Return [X, Y] of the center of cell containing provided text 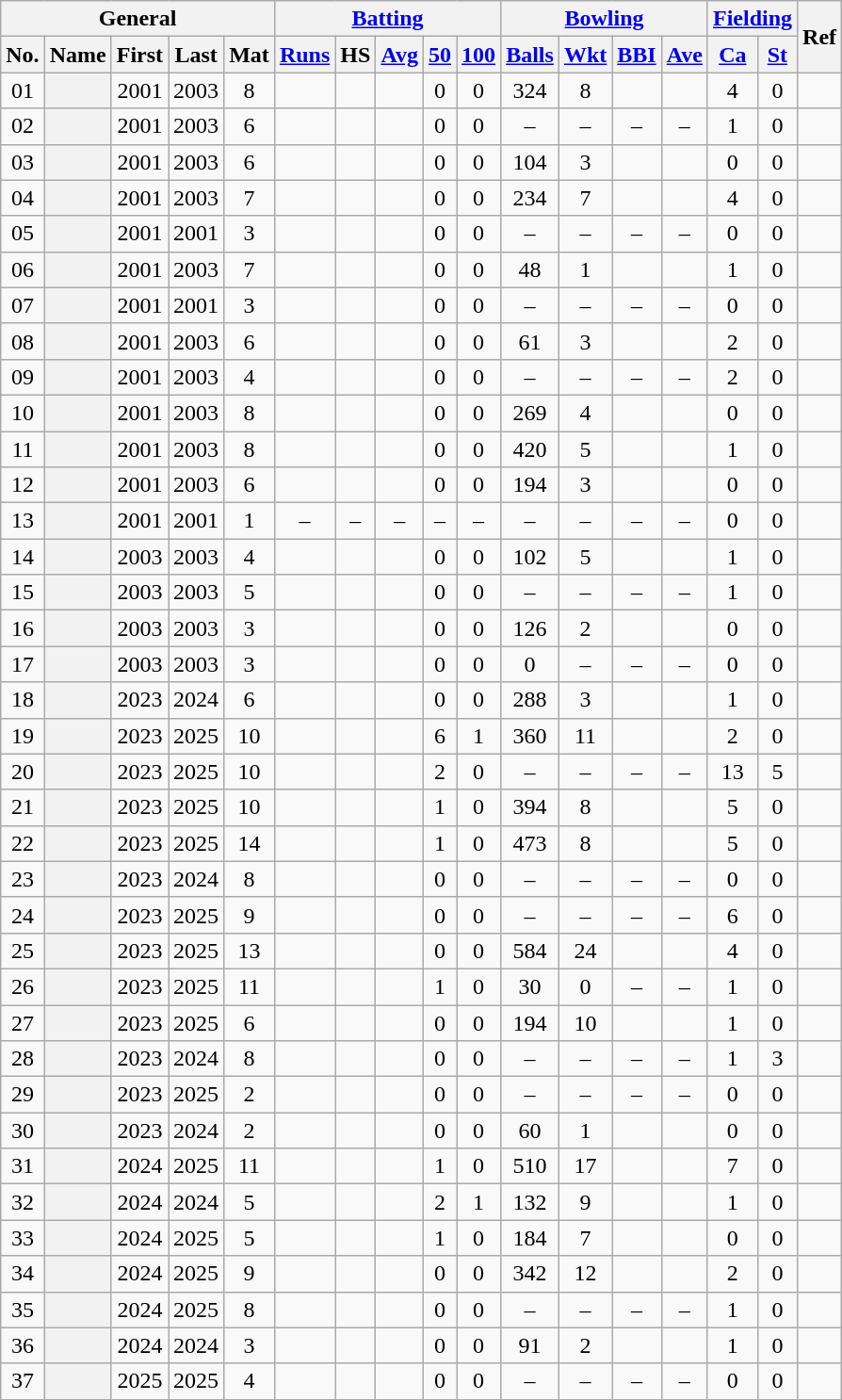
04 [23, 198]
Name [77, 55]
132 [530, 1202]
Avg [399, 55]
07 [23, 305]
324 [530, 90]
48 [530, 269]
19 [23, 736]
St [777, 55]
Ave [684, 55]
25 [23, 951]
08 [23, 341]
126 [530, 628]
15 [23, 593]
No. [23, 55]
37 [23, 1381]
First [139, 55]
23 [23, 879]
29 [23, 1095]
100 [478, 55]
Balls [530, 55]
26 [23, 986]
33 [23, 1238]
184 [530, 1238]
234 [530, 198]
104 [530, 162]
Runs [304, 55]
28 [23, 1059]
Batting [387, 19]
BBI [637, 55]
360 [530, 736]
Last [196, 55]
Ca [733, 55]
Bowling [605, 19]
20 [23, 772]
50 [439, 55]
06 [23, 269]
420 [530, 449]
22 [23, 843]
32 [23, 1202]
27 [23, 1022]
02 [23, 126]
102 [530, 557]
288 [530, 700]
Mat [250, 55]
16 [23, 628]
61 [530, 341]
09 [23, 377]
60 [530, 1131]
Wkt [585, 55]
31 [23, 1166]
394 [530, 807]
Ref [819, 37]
General [138, 19]
342 [530, 1274]
36 [23, 1345]
34 [23, 1274]
91 [530, 1345]
35 [23, 1310]
21 [23, 807]
510 [530, 1166]
269 [530, 413]
03 [23, 162]
Fielding [752, 19]
18 [23, 700]
473 [530, 843]
01 [23, 90]
HS [356, 55]
584 [530, 951]
05 [23, 234]
